For the text-containing cell, return its midpoint in (X, Y) coordinate format. 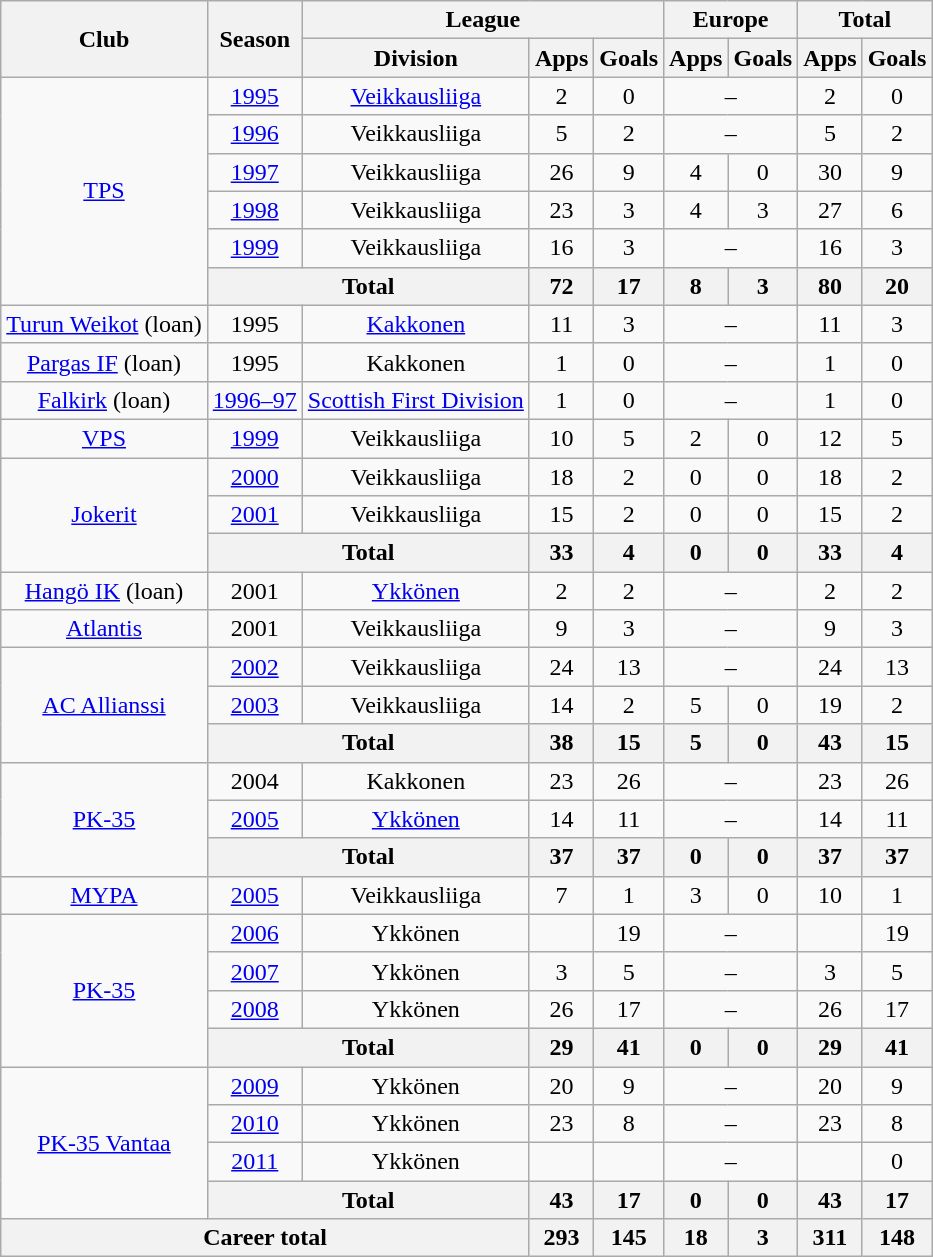
30 (830, 172)
Club (104, 39)
1996–97 (254, 400)
2011 (254, 1162)
Jokerit (104, 515)
311 (830, 1238)
Turun Weikot (loan) (104, 324)
2006 (254, 933)
League (482, 20)
2008 (254, 1009)
Atlantis (104, 629)
6 (897, 210)
2004 (254, 781)
VPS (104, 438)
Europe (731, 20)
PK-35 Vantaa (104, 1142)
Career total (266, 1238)
MYPA (104, 895)
12 (830, 438)
Division (416, 58)
7 (561, 895)
Hangö IK (loan) (104, 591)
2007 (254, 971)
1997 (254, 172)
148 (897, 1238)
2002 (254, 667)
27 (830, 210)
1998 (254, 210)
72 (561, 286)
Pargas IF (loan) (104, 362)
293 (561, 1238)
Season (254, 39)
Scottish First Division (416, 400)
TPS (104, 191)
2000 (254, 477)
AC Allianssi (104, 705)
2009 (254, 1085)
38 (561, 743)
2003 (254, 705)
1996 (254, 134)
2010 (254, 1124)
Falkirk (loan) (104, 400)
80 (830, 286)
145 (629, 1238)
